Return the [x, y] coordinate for the center point of the cell that contains the specified text.  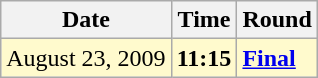
Date [86, 20]
Round [277, 20]
Time [204, 20]
Final [277, 58]
11:15 [204, 58]
August 23, 2009 [86, 58]
